Locate the cell with the specified text and output its [x, y] center coordinate. 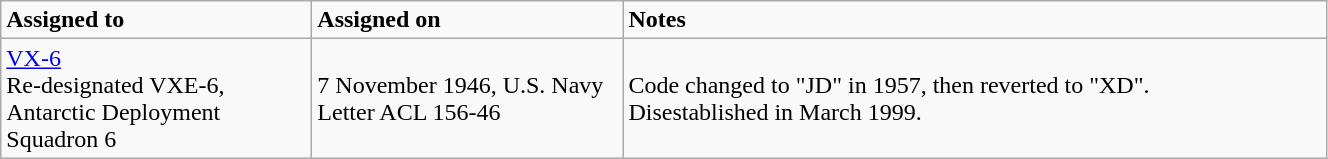
7 November 1946, U.S. Navy Letter ACL 156-46 [468, 98]
Code changed to "JD" in 1957, then reverted to "XD".Disestablished in March 1999. [975, 98]
Assigned on [468, 20]
Assigned to [156, 20]
Notes [975, 20]
VX-6Re-designated VXE-6, Antarctic Deployment Squadron 6 [156, 98]
